Determine the [X, Y] coordinate at the center of the cell enclosing the given text.  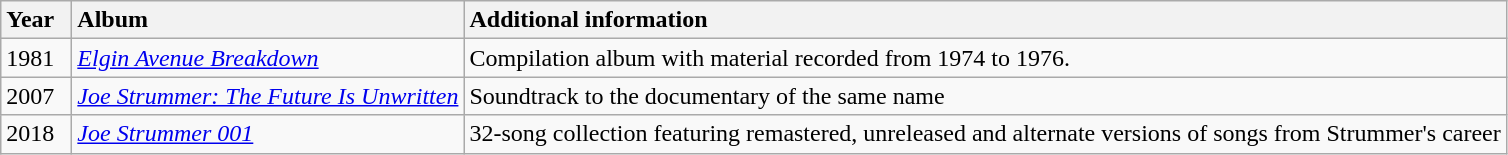
Year [36, 20]
Additional information [985, 20]
Album [268, 20]
Joe Strummer: The Future Is Unwritten [268, 96]
1981 [36, 58]
2018 [36, 134]
2007 [36, 96]
Compilation album with material recorded from 1974 to 1976. [985, 58]
Soundtrack to the documentary of the same name [985, 96]
Elgin Avenue Breakdown [268, 58]
Joe Strummer 001 [268, 134]
32-song collection featuring remastered, unreleased and alternate versions of songs from Strummer's career [985, 134]
